Capture the cell that displays the provided text and extract its (x, y) central coordinate. 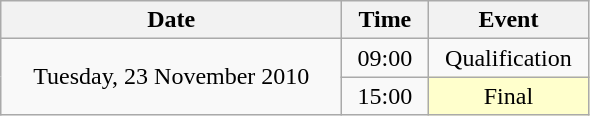
Final (508, 96)
09:00 (385, 58)
Time (385, 20)
Tuesday, 23 November 2010 (172, 77)
Event (508, 20)
15:00 (385, 96)
Qualification (508, 58)
Date (172, 20)
